Return the [x, y] coordinate for the center point of the cell that contains the specified text.  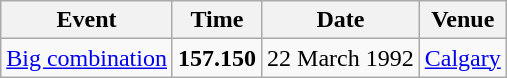
Event [87, 20]
Calgary [462, 58]
Big combination [87, 58]
Time [216, 20]
Venue [462, 20]
22 March 1992 [341, 58]
Date [341, 20]
157.150 [216, 58]
